Determine the (x, y) coordinate at the center of the cell enclosing the given text.  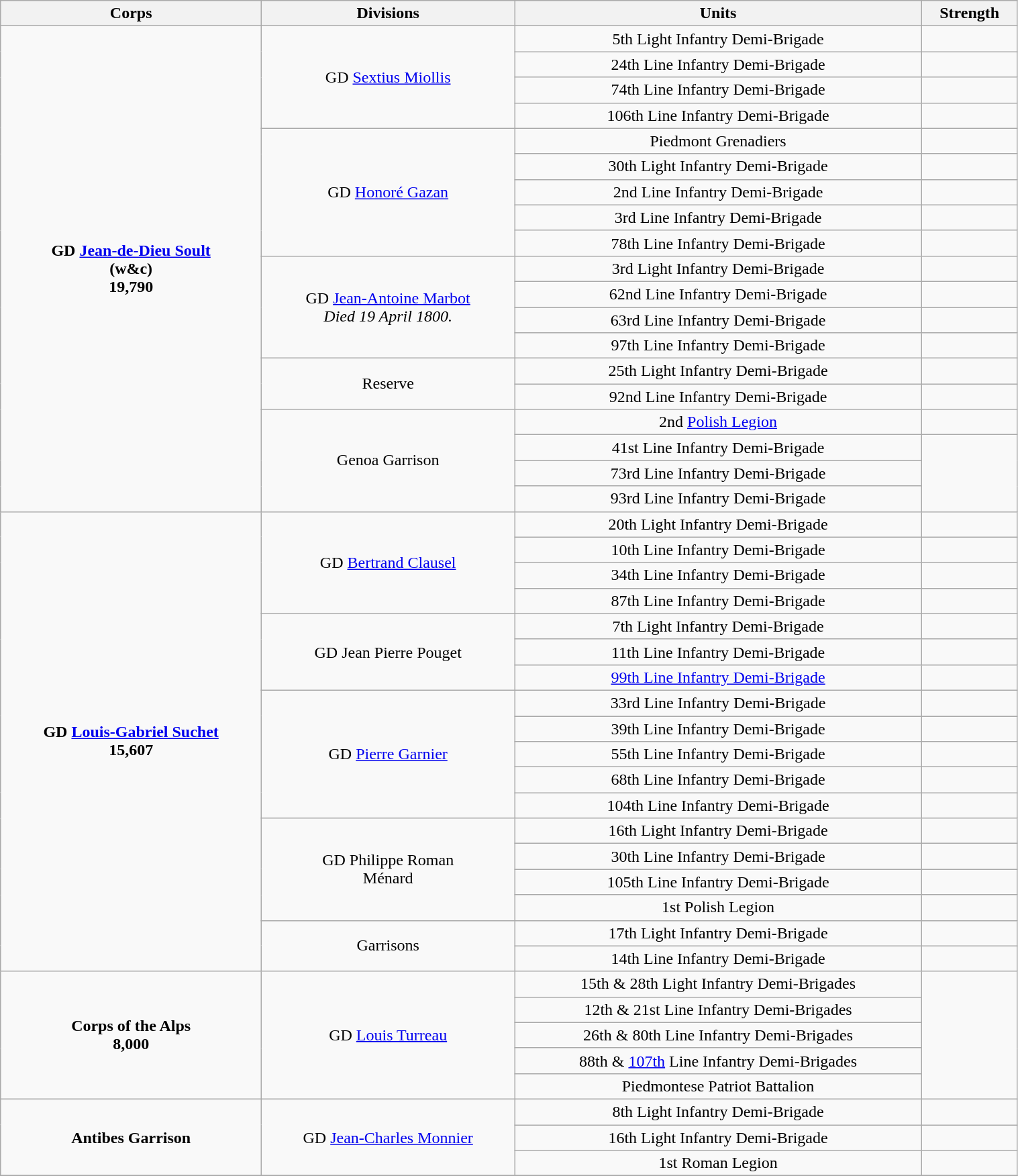
3rd Line Infantry Demi-Brigade (718, 217)
7th Light Infantry Demi-Brigade (718, 626)
41st Line Infantry Demi-Brigade (718, 448)
GD Sextius Miollis (388, 77)
GD Pierre Garnier (388, 754)
Strength (969, 13)
15th & 28th Light Infantry Demi-Brigades (718, 984)
Units (718, 13)
63rd Line Infantry Demi-Brigade (718, 320)
11th Line Infantry Demi-Brigade (718, 652)
93rd Line Infantry Demi-Brigade (718, 499)
68th Line Infantry Demi-Brigade (718, 780)
55th Line Infantry Demi-Brigade (718, 754)
GD Jean-Antoine MarbotDied 19 April 1800. (388, 307)
97th Line Infantry Demi-Brigade (718, 346)
14th Line Infantry Demi-Brigade (718, 959)
1st Roman Legion (718, 1163)
99th Line Infantry Demi-Brigade (718, 677)
17th Light Infantry Demi-Brigade (718, 933)
12th & 21st Line Infantry Demi-Brigades (718, 1010)
30th Line Infantry Demi-Brigade (718, 856)
GD Honoré Gazan (388, 192)
Piedmont Grenadiers (718, 141)
73rd Line Infantry Demi-Brigade (718, 473)
GD Louis-Gabriel Suchet15,607 (132, 741)
Corps (132, 13)
74th Line Infantry Demi-Brigade (718, 90)
5th Light Infantry Demi-Brigade (718, 39)
87th Line Infantry Demi-Brigade (718, 601)
Antibes Garrison (132, 1137)
Corps of the Alps8,000 (132, 1035)
20th Light Infantry Demi-Brigade (718, 524)
Reserve (388, 384)
2nd Polish Legion (718, 422)
GD Bertrand Clausel (388, 562)
39th Line Infantry Demi-Brigade (718, 728)
GD Louis Turreau (388, 1035)
106th Line Infantry Demi-Brigade (718, 115)
26th & 80th Line Infantry Demi-Brigades (718, 1035)
8th Light Infantry Demi-Brigade (718, 1112)
Garrisons (388, 946)
30th Light Infantry Demi-Brigade (718, 166)
104th Line Infantry Demi-Brigade (718, 805)
2nd Line Infantry Demi-Brigade (718, 192)
3rd Light Infantry Demi-Brigade (718, 268)
Piedmontese Patriot Battalion (718, 1086)
78th Line Infantry Demi-Brigade (718, 243)
88th & 107th Line Infantry Demi-Brigades (718, 1061)
1st Polish Legion (718, 908)
62nd Line Infantry Demi-Brigade (718, 294)
34th Line Infantry Demi-Brigade (718, 575)
25th Light Infantry Demi-Brigade (718, 371)
GD Jean Pierre Pouget (388, 652)
10th Line Infantry Demi-Brigade (718, 550)
105th Line Infantry Demi-Brigade (718, 882)
GD Jean-Charles Monnier (388, 1137)
33rd Line Infantry Demi-Brigade (718, 703)
92nd Line Infantry Demi-Brigade (718, 397)
24th Line Infantry Demi-Brigade (718, 64)
Genoa Garrison (388, 460)
GD Jean-de-Dieu Soult(w&c)19,790 (132, 268)
Divisions (388, 13)
GD Philippe RomanMénard (388, 869)
